Return the [X, Y] coordinate for the center point of the cell that contains the specified text.  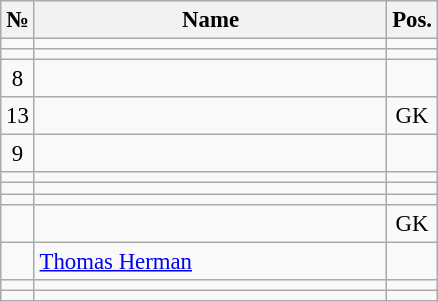
Name [210, 20]
№ [18, 20]
8 [18, 79]
Pos. [412, 20]
Thomas Herman [210, 261]
9 [18, 154]
13 [18, 116]
